Determine the [x, y] coordinate at the center of the cell enclosing the given text.  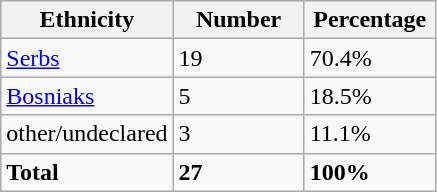
27 [238, 172]
Percentage [370, 20]
Number [238, 20]
19 [238, 58]
11.1% [370, 134]
70.4% [370, 58]
Bosniaks [87, 96]
Ethnicity [87, 20]
Total [87, 172]
other/undeclared [87, 134]
100% [370, 172]
3 [238, 134]
18.5% [370, 96]
5 [238, 96]
Serbs [87, 58]
